Find where the given text appears and provide that cell's center as (x, y) coordinate. 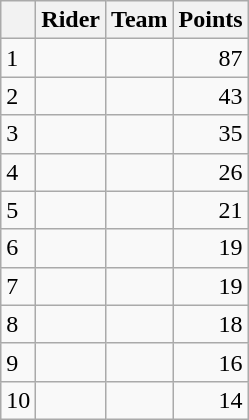
Team (140, 20)
8 (18, 324)
18 (210, 324)
7 (18, 286)
10 (18, 400)
3 (18, 134)
6 (18, 248)
Rider (71, 20)
26 (210, 172)
87 (210, 58)
1 (18, 58)
21 (210, 210)
5 (18, 210)
43 (210, 96)
Points (210, 20)
16 (210, 362)
4 (18, 172)
35 (210, 134)
2 (18, 96)
14 (210, 400)
9 (18, 362)
